Provide the (x, y) coordinate of the cell's center where the given text is located.  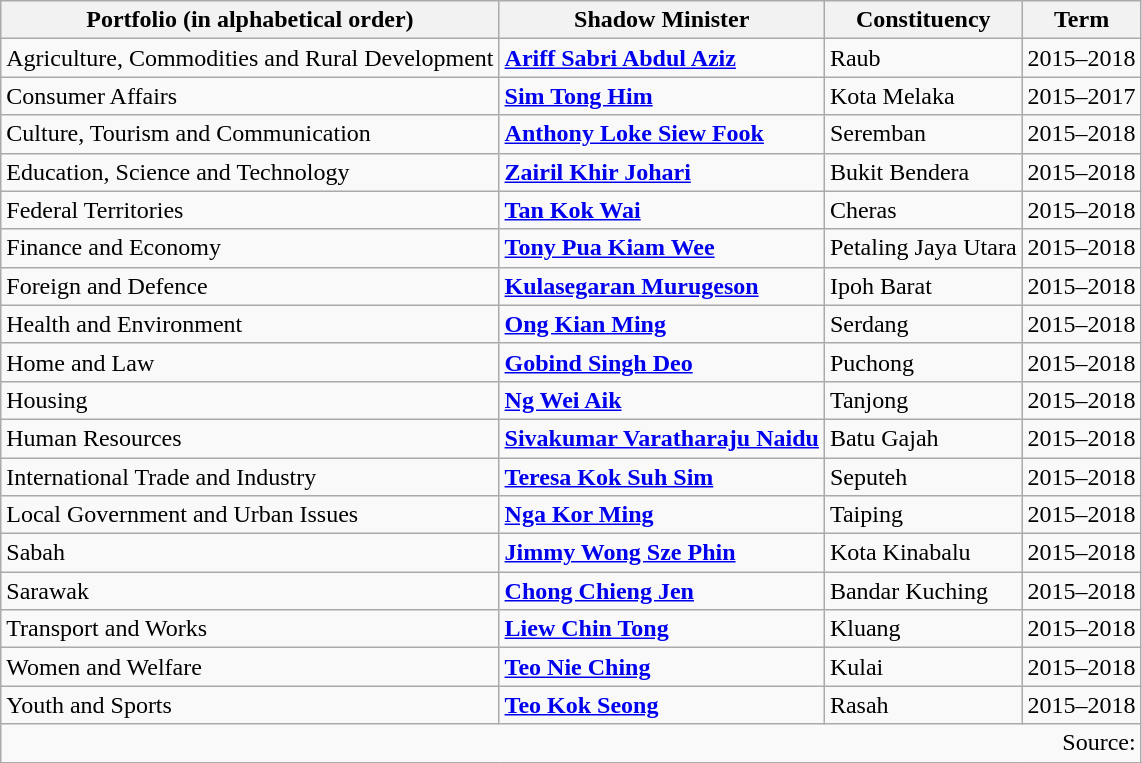
Kluang (923, 629)
International Trade and Industry (250, 477)
Tan Kok Wai (662, 210)
Transport and Works (250, 629)
Term (1082, 20)
Housing (250, 400)
Youth and Sports (250, 705)
Ng Wei Aik (662, 400)
Sarawak (250, 591)
Agriculture, Commodities and Rural Development (250, 58)
Home and Law (250, 362)
Batu Gajah (923, 438)
Cheras (923, 210)
Women and Welfare (250, 667)
Petaling Jaya Utara (923, 248)
Teo Nie Ching (662, 667)
Federal Territories (250, 210)
Source: (571, 743)
Kota Melaka (923, 96)
Gobind Singh Deo (662, 362)
Kulasegaran Murugeson (662, 286)
Education, Science and Technology (250, 172)
Seputeh (923, 477)
Bukit Bendera (923, 172)
Rasah (923, 705)
Ariff Sabri Abdul Aziz (662, 58)
Finance and Economy (250, 248)
2015–2017 (1082, 96)
Sim Tong Him (662, 96)
Bandar Kuching (923, 591)
Zairil Khir Johari (662, 172)
Portfolio (in alphabetical order) (250, 20)
Culture, Tourism and Communication (250, 134)
Anthony Loke Siew Fook (662, 134)
Tanjong (923, 400)
Kulai (923, 667)
Shadow Minister (662, 20)
Nga Kor Ming (662, 515)
Taiping (923, 515)
Constituency (923, 20)
Jimmy Wong Sze Phin (662, 553)
Local Government and Urban Issues (250, 515)
Consumer Affairs (250, 96)
Seremban (923, 134)
Puchong (923, 362)
Teresa Kok Suh Sim (662, 477)
Chong Chieng Jen (662, 591)
Health and Environment (250, 324)
Kota Kinabalu (923, 553)
Liew Chin Tong (662, 629)
Sabah (250, 553)
Raub (923, 58)
Ong Kian Ming (662, 324)
Serdang (923, 324)
Foreign and Defence (250, 286)
Teo Kok Seong (662, 705)
Sivakumar Varatharaju Naidu (662, 438)
Tony Pua Kiam Wee (662, 248)
Human Resources (250, 438)
Ipoh Barat (923, 286)
